Output the (X, Y) coordinate of the center of the cell containing the given text.  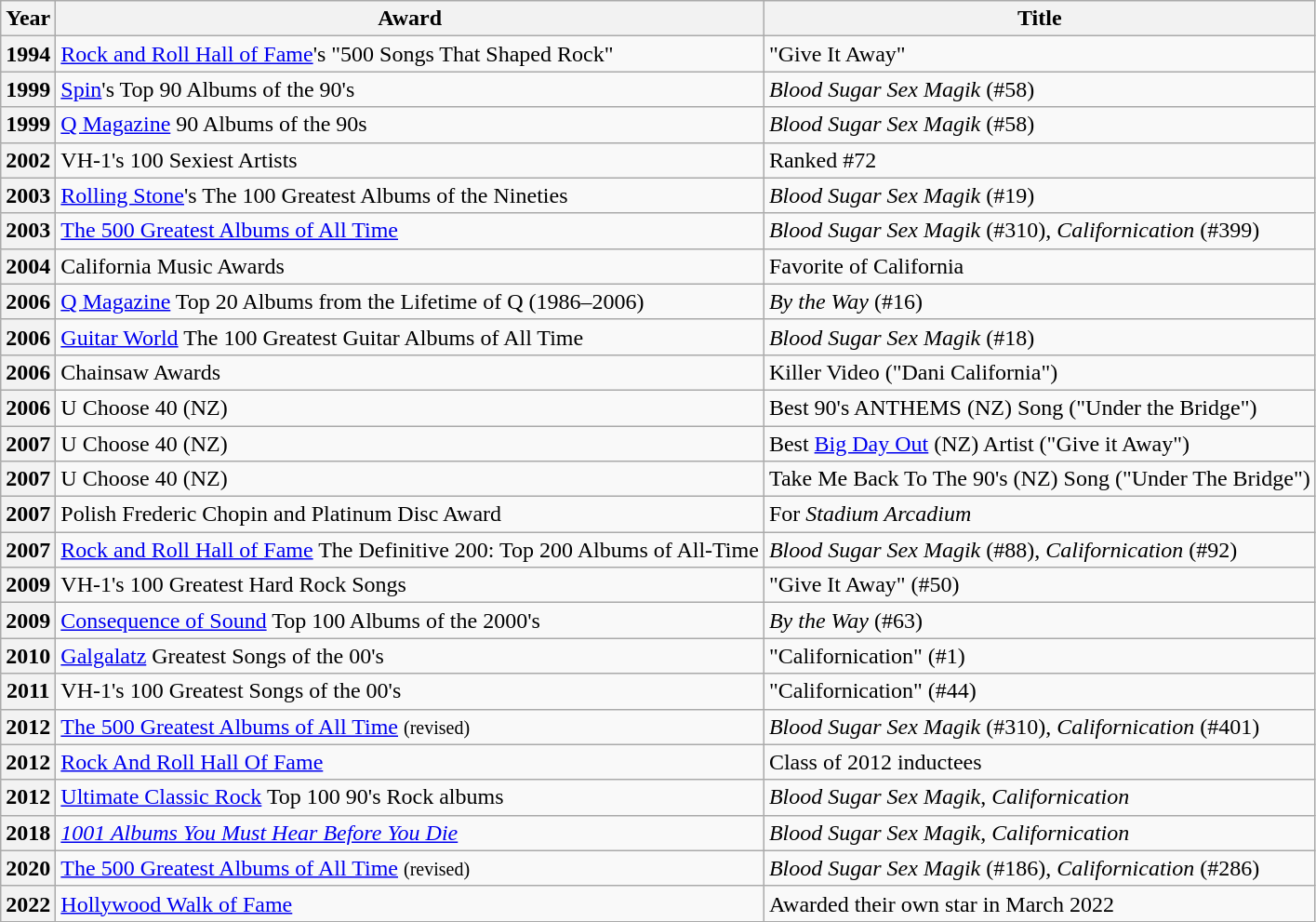
California Music Awards (410, 266)
Rock and Roll Hall of Fame The Definitive 200: Top 200 Albums of All-Time (410, 550)
For Stadium Arcadium (1040, 514)
2002 (28, 160)
1001 Albums You Must Hear Before You Die (410, 833)
Rolling Stone's The 100 Greatest Albums of the Nineties (410, 195)
1994 (28, 54)
VH-1's 100 Greatest Hard Rock Songs (410, 585)
2011 (28, 691)
Blood Sugar Sex Magik (#310), Californication (#399) (1040, 231)
Blood Sugar Sex Magik (#186), Californication (#286) (1040, 868)
"Give It Away" (1040, 54)
The 500 Greatest Albums of All Time (410, 231)
Blood Sugar Sex Magik (#19) (1040, 195)
Rock and Roll Hall of Fame's "500 Songs That Shaped Rock" (410, 54)
Award (410, 19)
Galgalatz Greatest Songs of the 00's (410, 656)
Year (28, 19)
Favorite of California (1040, 266)
Q Magazine Top 20 Albums from the Lifetime of Q (1986–2006) (410, 301)
Q Magazine 90 Albums of the 90s (410, 125)
Blood Sugar Sex Magik (#88), Californication (#92) (1040, 550)
By the Way (#63) (1040, 621)
Killer Video ("Dani California") (1040, 372)
Best 90's ANTHEMS (NZ) Song ("Under the Bridge") (1040, 408)
2004 (28, 266)
By the Way (#16) (1040, 301)
"Give It Away" (#50) (1040, 585)
Ultimate Classic Rock Top 100 90's Rock albums (410, 797)
Ranked #72 (1040, 160)
Guitar World The 100 Greatest Guitar Albums of All Time (410, 337)
Consequence of Sound Top 100 Albums of the 2000's (410, 621)
2010 (28, 656)
Rock And Roll Hall Of Fame (410, 762)
VH-1's 100 Greatest Songs of the 00's (410, 691)
Blood Sugar Sex Magik (#18) (1040, 337)
Best Big Day Out (NZ) Artist ("Give it Away") (1040, 444)
Blood Sugar Sex Magik (#310), Californication (#401) (1040, 727)
"Californication" (#44) (1040, 691)
Polish Frederic Chopin and Platinum Disc Award (410, 514)
Hollywood Walk of Fame (410, 903)
Take Me Back To The 90's (NZ) Song ("Under The Bridge") (1040, 479)
Spin's Top 90 Albums of the 90's (410, 89)
Title (1040, 19)
VH-1's 100 Sexiest Artists (410, 160)
Chainsaw Awards (410, 372)
2018 (28, 833)
2022 (28, 903)
2020 (28, 868)
"Californication" (#1) (1040, 656)
Class of 2012 inductees (1040, 762)
Awarded their own star in March 2022 (1040, 903)
